Scan for the cell matching the given text and deliver its [X, Y] coordinate at center. 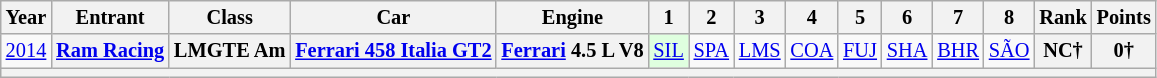
SHA [907, 51]
Ferrari 4.5 L V8 [572, 51]
Ram Racing [110, 51]
Class [230, 17]
COA [812, 51]
1 [668, 17]
NC† [1062, 51]
SIL [668, 51]
3 [760, 17]
6 [907, 17]
LMS [760, 51]
Rank [1062, 17]
SÃO [1009, 51]
2014 [26, 51]
FUJ [860, 51]
5 [860, 17]
SPA [712, 51]
Points [1124, 17]
0† [1124, 51]
8 [1009, 17]
7 [958, 17]
BHR [958, 51]
Entrant [110, 17]
Ferrari 458 Italia GT2 [393, 51]
4 [812, 17]
LMGTE Am [230, 51]
2 [712, 17]
Car [393, 17]
Year [26, 17]
Engine [572, 17]
